Return (x, y) of the center of cell containing provided text 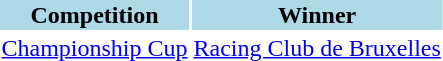
Competition (94, 15)
Winner (317, 15)
